Find where the given text appears and provide that cell's center as (x, y) coordinate. 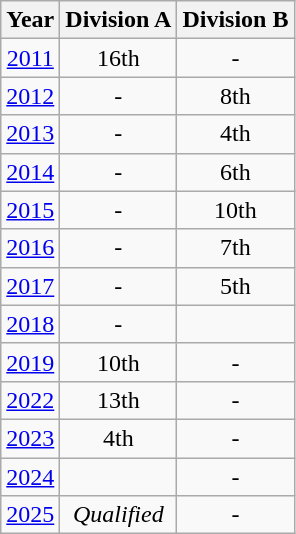
2013 (30, 134)
2015 (30, 210)
2024 (30, 477)
2011 (30, 58)
2016 (30, 248)
8th (236, 96)
2022 (30, 400)
2025 (30, 515)
Division B (236, 20)
2018 (30, 324)
6th (236, 172)
2017 (30, 286)
13th (118, 400)
Qualified (118, 515)
2012 (30, 96)
2014 (30, 172)
Division A (118, 20)
Year (30, 20)
16th (118, 58)
2019 (30, 362)
7th (236, 248)
5th (236, 286)
2023 (30, 438)
